Pinpoint the cell where the given text exists, returning its (X, Y) midpoint coordinate. 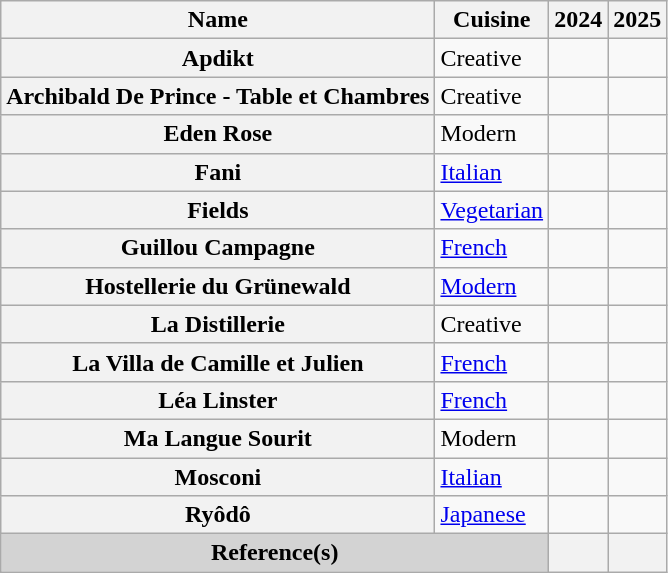
La Villa de Camille et Julien (218, 362)
Cuisine (492, 20)
Hostellerie du Grünewald (218, 286)
2024 (578, 20)
2025 (638, 20)
Fani (218, 172)
Mosconi (218, 477)
Ma Langue Sourit (218, 438)
Fields (218, 210)
Guillou Campagne (218, 248)
La Distillerie (218, 324)
Name (218, 20)
Léa Linster (218, 400)
Reference(s) (275, 553)
Japanese (492, 515)
Apdikt (218, 58)
Archibald De Prince - Table et Chambres (218, 96)
Eden Rose (218, 134)
Ryôdô (218, 515)
Vegetarian (492, 210)
